Determine the [x, y] coordinate at the center of the cell enclosing the given text.  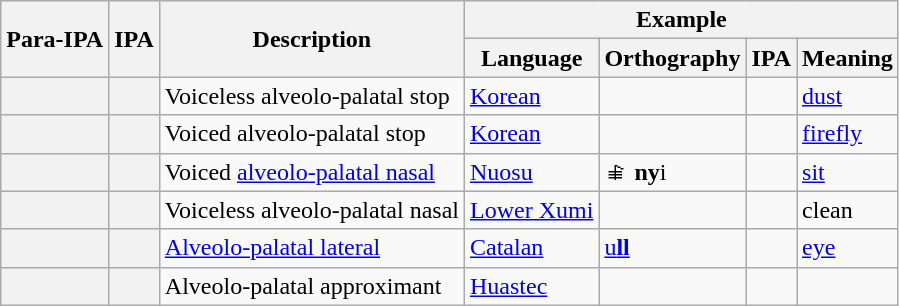
Para-IPA [55, 39]
eye [848, 248]
Meaning [848, 58]
Example [681, 20]
Alveolo-palatal approximant [312, 286]
firefly [848, 134]
Description [312, 39]
Voiceless alveolo-palatal stop [312, 96]
Voiceless alveolo-palatal nasal [312, 210]
Voiced alveolo-palatal nasal [312, 172]
Huastec [531, 286]
dust [848, 96]
Language [531, 58]
Lower Xumi [531, 210]
Voiced alveolo-palatal stop [312, 134]
Catalan [531, 248]
ull [672, 248]
ꑌ nyi [672, 172]
Orthography [672, 58]
sit [848, 172]
clean [848, 210]
Nuosu [531, 172]
Alveolo-palatal lateral [312, 248]
